Return (x, y) of the center of cell containing provided text 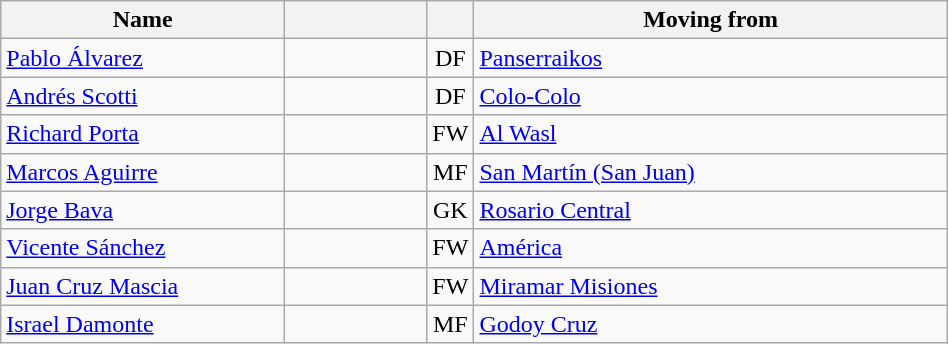
Miramar Misiones (710, 286)
Jorge Bava (143, 210)
Panserraikos (710, 58)
América (710, 248)
Marcos Aguirre (143, 172)
Richard Porta (143, 134)
Colo-Colo (710, 96)
Vicente Sánchez (143, 248)
Al Wasl (710, 134)
Godoy Cruz (710, 324)
Name (143, 20)
Pablo Álvarez (143, 58)
GK (450, 210)
San Martín (San Juan) (710, 172)
Rosario Central (710, 210)
Moving from (710, 20)
Israel Damonte (143, 324)
Juan Cruz Mascia (143, 286)
Andrés Scotti (143, 96)
